Detect which cell encompasses the target text, then output its (X, Y) center coordinate. 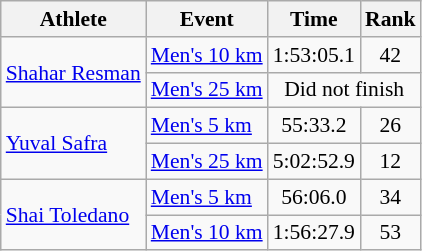
Event (207, 19)
Athlete (74, 19)
Rank (390, 19)
Shahar Resman (74, 72)
Time (314, 19)
5:02:52.9 (314, 162)
1:53:05.1 (314, 55)
1:56:27.9 (314, 233)
42 (390, 55)
12 (390, 162)
55:33.2 (314, 126)
56:06.0 (314, 197)
53 (390, 233)
Yuval Safra (74, 144)
Shai Toledano (74, 214)
Did not finish (344, 90)
26 (390, 126)
34 (390, 197)
